Find where the given text appears and provide that cell's center as [X, Y] coordinate. 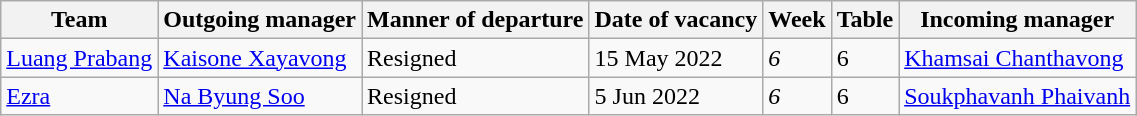
Khamsai Chanthavong [1018, 58]
Week [797, 20]
5 Jun 2022 [676, 96]
15 May 2022 [676, 58]
Date of vacancy [676, 20]
Ezra [80, 96]
Manner of departure [476, 20]
Team [80, 20]
Luang Prabang [80, 58]
Kaisone Xayavong [260, 58]
Table [865, 20]
Incoming manager [1018, 20]
Na Byung Soo [260, 96]
Outgoing manager [260, 20]
Soukphavanh Phaivanh [1018, 96]
